Capture the cell that displays the provided text and extract its (X, Y) central coordinate. 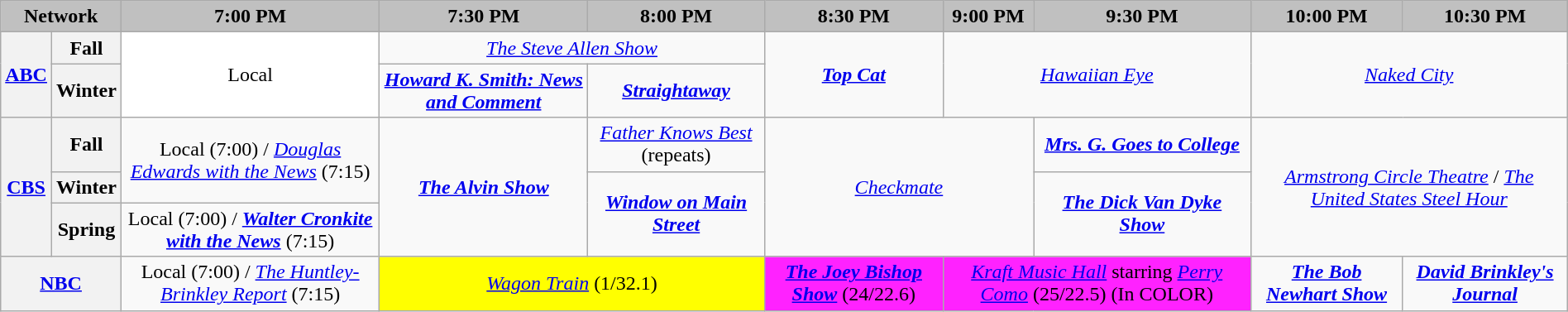
David Brinkley's Journal (1485, 283)
Local (7:00) / Douglas Edwards with the News (7:15) (250, 161)
Armstrong Circle Theatre / The United States Steel Hour (1409, 187)
Father Knows Best (repeats) (676, 144)
10:30 PM (1485, 17)
Naked City (1409, 74)
Mrs. G. Goes to College (1143, 144)
NBC (61, 283)
Network (61, 17)
8:00 PM (676, 17)
Window on Main Street (676, 214)
Wagon Train (1/32.1) (572, 283)
The Bob Newhart Show (1327, 283)
The Dick Van Dyke Show (1143, 214)
Straightaway (676, 91)
Top Cat (853, 74)
Checkmate (898, 187)
Kraft Music Hall starring Perry Como (25/22.5) (In COLOR) (1097, 283)
8:30 PM (853, 17)
ABC (26, 74)
7:00 PM (250, 17)
Hawaiian Eye (1097, 74)
Spring (86, 230)
The Alvin Show (484, 187)
Local (250, 74)
Howard K. Smith: News and Comment (484, 91)
10:00 PM (1327, 17)
CBS (26, 187)
The Steve Allen Show (572, 48)
9:00 PM (987, 17)
Local (7:00) / Walter Cronkite with the News (7:15) (250, 230)
7:30 PM (484, 17)
Local (7:00) / The Huntley-Brinkley Report (7:15) (250, 283)
9:30 PM (1143, 17)
The Joey Bishop Show (24/22.6) (853, 283)
